Return (X, Y) of the center of cell containing provided text 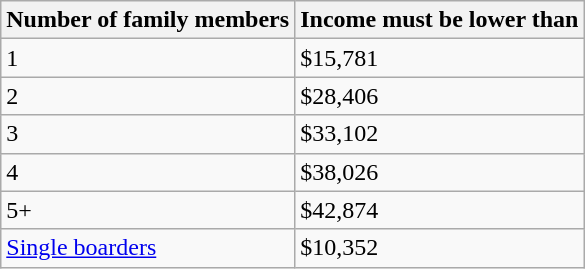
Income must be lower than (440, 20)
2 (148, 96)
$15,781 (440, 58)
5+ (148, 210)
3 (148, 134)
$10,352 (440, 248)
$28,406 (440, 96)
1 (148, 58)
$42,874 (440, 210)
4 (148, 172)
$38,026 (440, 172)
Number of family members (148, 20)
$33,102 (440, 134)
Single boarders (148, 248)
